Scan for the cell matching the given text and deliver its (X, Y) coordinate at center. 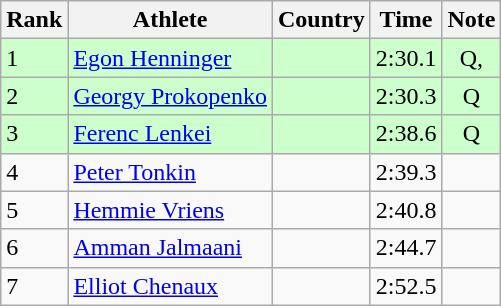
Peter Tonkin (170, 172)
Athlete (170, 20)
Ferenc Lenkei (170, 134)
2:38.6 (406, 134)
Country (321, 20)
Hemmie Vriens (170, 210)
Georgy Prokopenko (170, 96)
2:39.3 (406, 172)
2:30.3 (406, 96)
4 (34, 172)
Note (472, 20)
2 (34, 96)
1 (34, 58)
Time (406, 20)
Amman Jalmaani (170, 248)
Rank (34, 20)
2:30.1 (406, 58)
3 (34, 134)
2:40.8 (406, 210)
5 (34, 210)
Egon Henninger (170, 58)
Elliot Chenaux (170, 286)
7 (34, 286)
6 (34, 248)
2:52.5 (406, 286)
Q, (472, 58)
2:44.7 (406, 248)
